Search for the cell housing the specified text and yield its (X, Y) center coordinate. 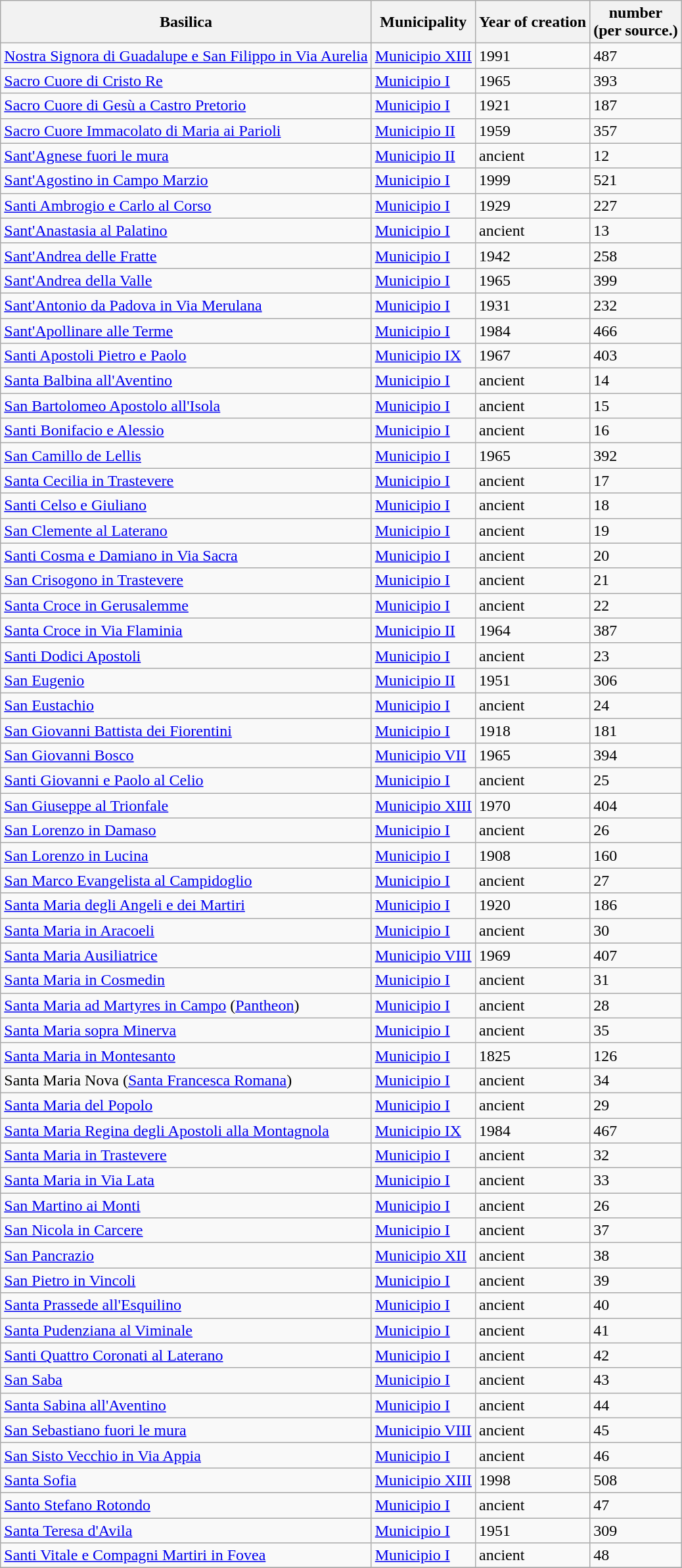
San Pancrazio (186, 1255)
31 (636, 980)
Santa Maria in Montesanto (186, 1055)
35 (636, 1030)
1991 (533, 56)
187 (636, 106)
Santa Teresa d'Avila (186, 1531)
Santa Croce in Via Flaminia (186, 630)
Santa Maria Nova (Santa Francesca Romana) (186, 1080)
Santa Prassede all'Esquilino (186, 1305)
27 (636, 881)
1921 (533, 106)
Nostra Signora di Guadalupe e San Filippo in Via Aurelia (186, 56)
1942 (533, 255)
Sant'Andrea della Valle (186, 280)
Santi Cosma e Damiano in Via Sacra (186, 555)
258 (636, 255)
17 (636, 481)
Sant'Antonio da Padova in Via Merulana (186, 305)
Santa Maria Ausiliatrice (186, 955)
399 (636, 280)
Sant'Agostino in Campo Marzio (186, 181)
466 (636, 330)
Santa Maria in Aracoeli (186, 930)
1825 (533, 1055)
Basilica (186, 22)
Santi Vitale e Compagni Martiri in Fovea (186, 1556)
Sacro Cuore di Cristo Re (186, 81)
Santa Maria ad Martyres in Campo (Pantheon) (186, 1005)
394 (636, 756)
32 (636, 1156)
41 (636, 1330)
Santa Maria in Cosmedin (186, 980)
24 (636, 705)
232 (636, 305)
1999 (533, 181)
Santa Maria sopra Minerva (186, 1030)
30 (636, 930)
21 (636, 580)
San Pietro in Vincoli (186, 1280)
Santa Sofia (186, 1480)
San Marco Evangelista al Campidoglio (186, 881)
Santa Pudenziana al Viminale (186, 1330)
47 (636, 1505)
San Nicola in Carcere (186, 1230)
392 (636, 456)
48 (636, 1556)
393 (636, 81)
45 (636, 1430)
Municipality (423, 22)
42 (636, 1355)
Sant'Apollinare alle Terme (186, 330)
186 (636, 905)
Sacro Cuore Immacolato di Maria ai Parioli (186, 131)
1967 (533, 356)
39 (636, 1280)
467 (636, 1130)
387 (636, 630)
37 (636, 1230)
Santi Ambrogio e Carlo al Corso (186, 206)
Santo Stefano Rotondo (186, 1505)
16 (636, 431)
22 (636, 605)
1969 (533, 955)
1964 (533, 630)
Year of creation (533, 22)
San Sebastiano fuori le mura (186, 1430)
Sant'Anastasia al Palatino (186, 230)
San Lorenzo in Lucina (186, 856)
487 (636, 56)
San Sisto Vecchio in Via Appia (186, 1455)
28 (636, 1005)
160 (636, 856)
Santa Maria del Popolo (186, 1105)
Santa Balbina all'Aventino (186, 381)
1959 (533, 131)
33 (636, 1181)
San Eustachio (186, 705)
San Giovanni Bosco (186, 756)
San Lorenzo in Damaso (186, 831)
181 (636, 731)
Santi Giovanni e Paolo al Celio (186, 781)
14 (636, 381)
25 (636, 781)
40 (636, 1305)
20 (636, 555)
Municipio VII (423, 756)
San Giuseppe al Trionfale (186, 806)
Santa Croce in Gerusalemme (186, 605)
306 (636, 680)
San Saba (186, 1380)
29 (636, 1105)
403 (636, 356)
Santa Maria degli Angeli e dei Martiri (186, 905)
Santa Maria in Trastevere (186, 1156)
34 (636, 1080)
521 (636, 181)
Sant'Agnese fuori le mura (186, 156)
Santi Quattro Coronati al Laterano (186, 1355)
San Camillo de Lellis (186, 456)
Santa Sabina all'Aventino (186, 1405)
Santi Dodici Apostoli (186, 655)
1920 (533, 905)
San Giovanni Battista dei Fiorentini (186, 731)
44 (636, 1405)
23 (636, 655)
19 (636, 531)
1908 (533, 856)
309 (636, 1531)
Santi Apostoli Pietro e Paolo (186, 356)
San Eugenio (186, 680)
13 (636, 230)
Santi Celso e Giuliano (186, 506)
Santa Cecilia in Trastevere (186, 481)
Sacro Cuore di Gesù a Castro Pretorio (186, 106)
12 (636, 156)
Santi Bonifacio e Alessio (186, 431)
1918 (533, 731)
number(per source.) (636, 22)
Santa Maria in Via Lata (186, 1181)
227 (636, 206)
San Clemente al Laterano (186, 531)
San Crisogono in Trastevere (186, 580)
1998 (533, 1480)
15 (636, 406)
404 (636, 806)
Santa Maria Regina degli Apostoli alla Montagnola (186, 1130)
46 (636, 1455)
18 (636, 506)
38 (636, 1255)
126 (636, 1055)
Municipio XII (423, 1255)
1931 (533, 305)
407 (636, 955)
1970 (533, 806)
San Martino ai Monti (186, 1206)
357 (636, 131)
508 (636, 1480)
San Bartolomeo Apostolo all'Isola (186, 406)
1929 (533, 206)
43 (636, 1380)
Sant'Andrea delle Fratte (186, 255)
